Locate the cell with the specified text and output its [X, Y] center coordinate. 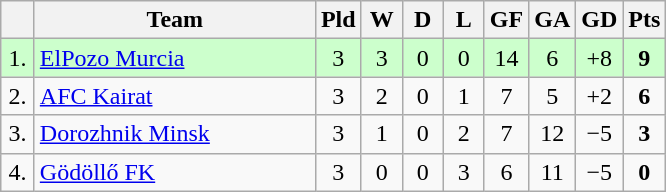
Dorozhnik Minsk [174, 134]
+8 [600, 58]
Team [174, 20]
11 [552, 172]
GA [552, 20]
9 [644, 58]
Gödöllő FK [174, 172]
GF [506, 20]
4. [18, 172]
ElPozo Murcia [174, 58]
Pld [338, 20]
GD [600, 20]
2. [18, 96]
AFC Kairat [174, 96]
14 [506, 58]
1. [18, 58]
L [464, 20]
W [382, 20]
3. [18, 134]
5 [552, 96]
+2 [600, 96]
12 [552, 134]
Pts [644, 20]
D [422, 20]
